Identify which cell holds the provided text, then report its [X, Y] central coordinate. 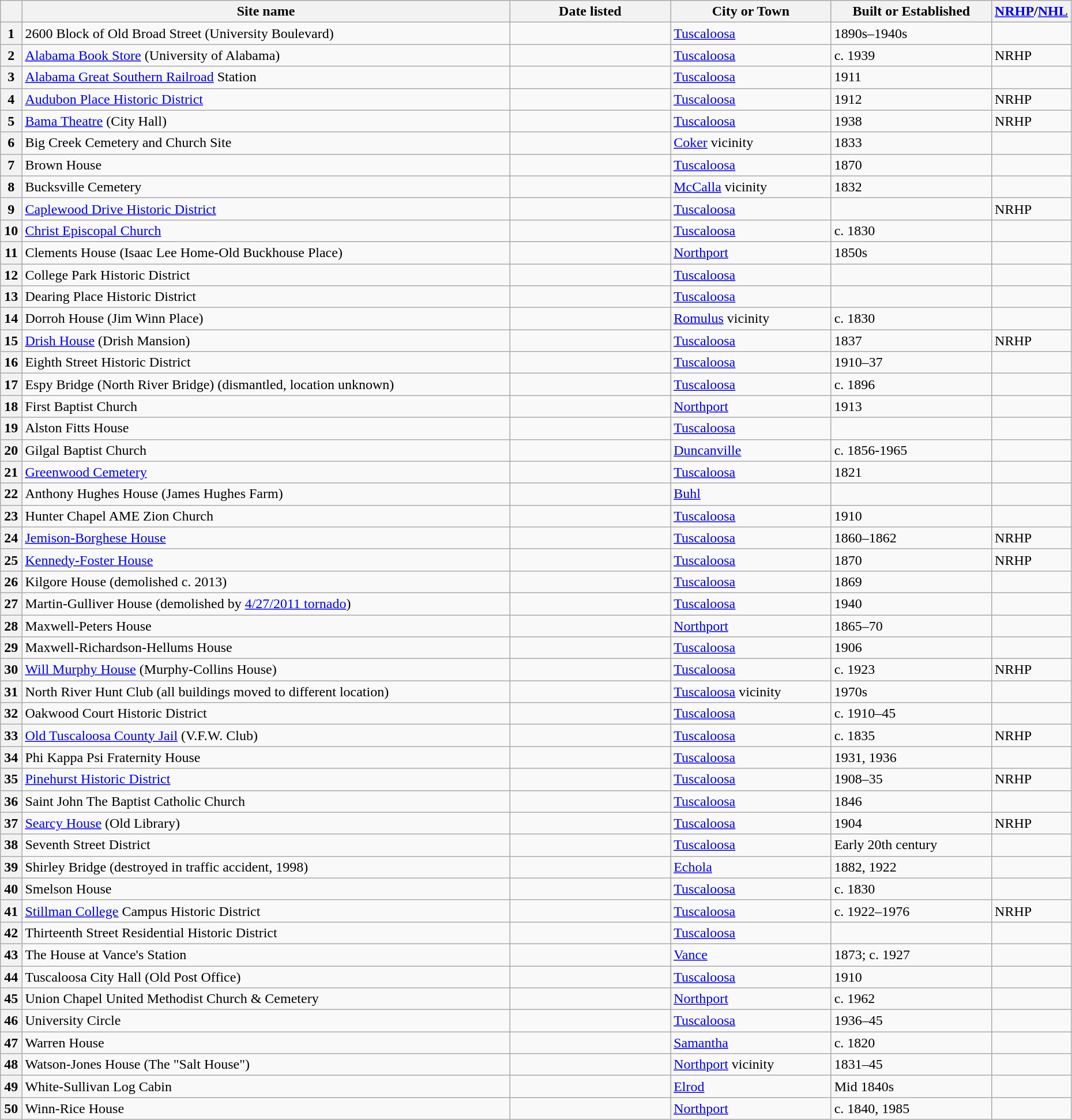
1890s–1940s [911, 33]
31 [12, 692]
1940 [911, 604]
4 [12, 99]
39 [12, 867]
Warren House [266, 1043]
35 [12, 779]
First Baptist Church [266, 406]
Thirteenth Street Residential Historic District [266, 933]
28 [12, 625]
Alston Fitts House [266, 428]
c. 1835 [911, 736]
c. 1910–45 [911, 714]
8 [12, 187]
White-Sullivan Log Cabin [266, 1087]
Dorroh House (Jim Winn Place) [266, 319]
1869 [911, 582]
1873; c. 1927 [911, 955]
Buhl [751, 494]
1911 [911, 77]
26 [12, 582]
Maxwell-Peters House [266, 625]
Union Chapel United Methodist Church & Cemetery [266, 999]
City or Town [751, 12]
Maxwell-Richardson-Hellums House [266, 648]
Kilgore House (demolished c. 2013) [266, 582]
Pinehurst Historic District [266, 779]
c. 1923 [911, 670]
Eighth Street Historic District [266, 363]
Caplewood Drive Historic District [266, 209]
1821 [911, 472]
3 [12, 77]
Gilgal Baptist Church [266, 450]
48 [12, 1065]
19 [12, 428]
10 [12, 231]
18 [12, 406]
Mid 1840s [911, 1087]
1860–1862 [911, 538]
Samantha [751, 1043]
1850s [911, 252]
2600 Block of Old Broad Street (University Boulevard) [266, 33]
1938 [911, 121]
1846 [911, 801]
Espy Bridge (North River Bridge) (dismantled, location unknown) [266, 384]
50 [12, 1108]
c. 1922–1976 [911, 911]
Watson-Jones House (The "Salt House") [266, 1065]
1865–70 [911, 625]
Date listed [590, 12]
25 [12, 560]
Hunter Chapel AME Zion Church [266, 516]
c. 1896 [911, 384]
29 [12, 648]
1970s [911, 692]
27 [12, 604]
Drish House (Drish Mansion) [266, 341]
24 [12, 538]
Seventh Street District [266, 845]
c. 1962 [911, 999]
13 [12, 297]
c. 1820 [911, 1043]
44 [12, 977]
Audubon Place Historic District [266, 99]
1837 [911, 341]
Shirley Bridge (destroyed in traffic accident, 1998) [266, 867]
1908–35 [911, 779]
Will Murphy House (Murphy-Collins House) [266, 670]
1832 [911, 187]
Alabama Great Southern Railroad Station [266, 77]
Elrod [751, 1087]
41 [12, 911]
30 [12, 670]
1936–45 [911, 1021]
42 [12, 933]
Stillman College Campus Historic District [266, 911]
The House at Vance's Station [266, 955]
6 [12, 143]
Jemison-Borghese House [266, 538]
c. 1840, 1985 [911, 1108]
37 [12, 823]
45 [12, 999]
1831–45 [911, 1065]
34 [12, 757]
1 [12, 33]
33 [12, 736]
1913 [911, 406]
Early 20th century [911, 845]
Coker vicinity [751, 143]
Oakwood Court Historic District [266, 714]
Vance [751, 955]
36 [12, 801]
22 [12, 494]
Built or Established [911, 12]
Duncanville [751, 450]
1906 [911, 648]
1931, 1936 [911, 757]
Alabama Book Store (University of Alabama) [266, 55]
12 [12, 275]
14 [12, 319]
47 [12, 1043]
9 [12, 209]
1904 [911, 823]
North River Hunt Club (all buildings moved to different location) [266, 692]
College Park Historic District [266, 275]
Bucksville Cemetery [266, 187]
40 [12, 889]
Searcy House (Old Library) [266, 823]
20 [12, 450]
Romulus vicinity [751, 319]
17 [12, 384]
21 [12, 472]
University Circle [266, 1021]
Old Tuscaloosa County Jail (V.F.W. Club) [266, 736]
2 [12, 55]
NRHP/NHL [1032, 12]
49 [12, 1087]
Martin-Gulliver House (demolished by 4/27/2011 tornado) [266, 604]
Phi Kappa Psi Fraternity House [266, 757]
43 [12, 955]
Greenwood Cemetery [266, 472]
46 [12, 1021]
Kennedy-Foster House [266, 560]
Christ Episcopal Church [266, 231]
Site name [266, 12]
Anthony Hughes House (James Hughes Farm) [266, 494]
c. 1939 [911, 55]
5 [12, 121]
Saint John The Baptist Catholic Church [266, 801]
Tuscaloosa vicinity [751, 692]
Winn-Rice House [266, 1108]
c. 1856-1965 [911, 450]
1912 [911, 99]
Clements House (Isaac Lee Home-Old Buckhouse Place) [266, 252]
Dearing Place Historic District [266, 297]
Northport vicinity [751, 1065]
11 [12, 252]
Echola [751, 867]
38 [12, 845]
Bama Theatre (City Hall) [266, 121]
1882, 1922 [911, 867]
1833 [911, 143]
15 [12, 341]
Big Creek Cemetery and Church Site [266, 143]
Brown House [266, 165]
Smelson House [266, 889]
7 [12, 165]
32 [12, 714]
1910–37 [911, 363]
16 [12, 363]
23 [12, 516]
Tuscaloosa City Hall (Old Post Office) [266, 977]
McCalla vicinity [751, 187]
